Locate the cell with the specified text and output its (X, Y) center coordinate. 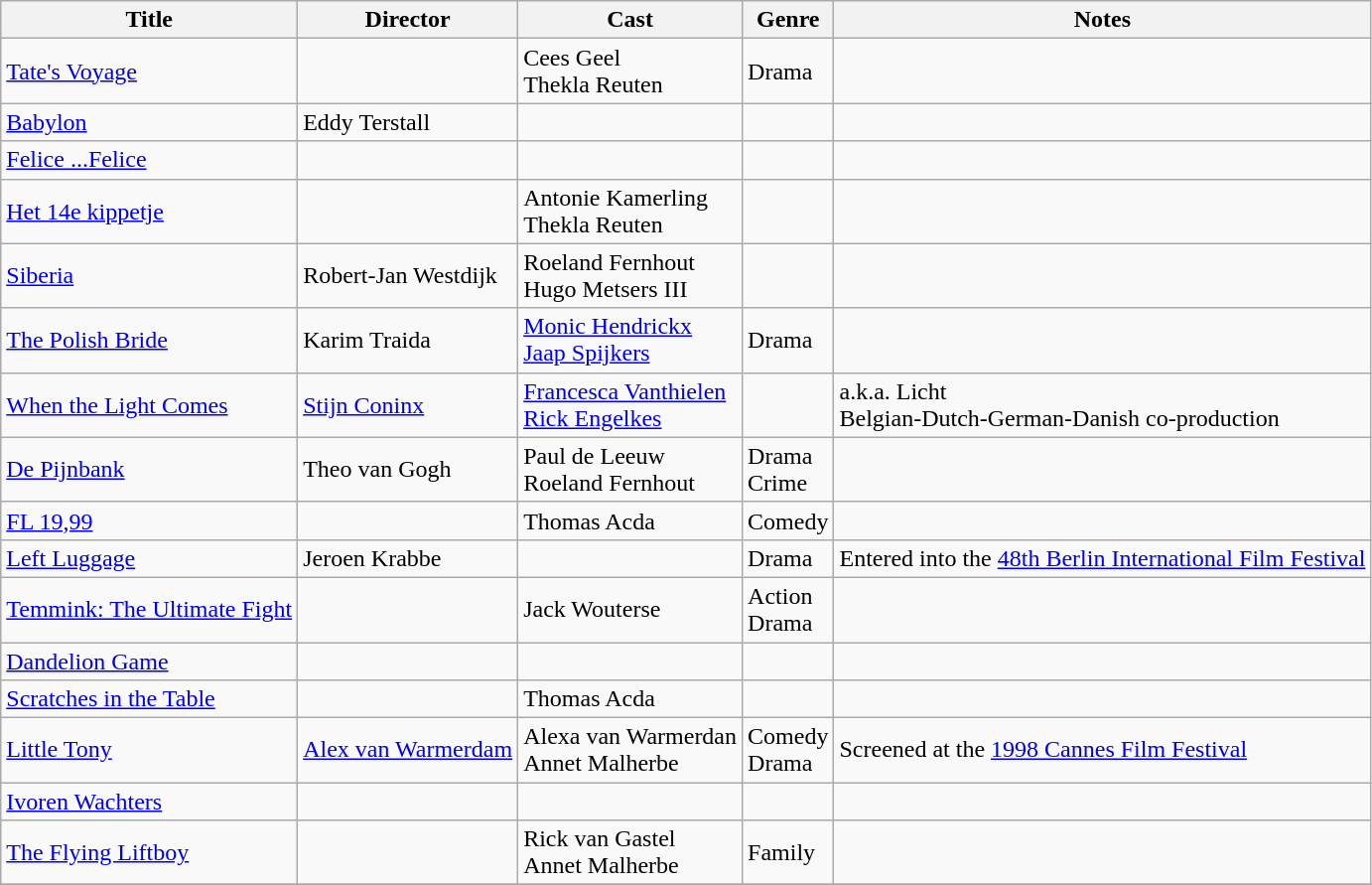
Alexa van WarmerdanAnnet Malherbe (630, 751)
Jeroen Krabbe (408, 558)
FL 19,99 (149, 520)
Eddy Terstall (408, 122)
Director (408, 20)
Jack Wouterse (630, 610)
Ivoren Wachters (149, 802)
Theo van Gogh (408, 469)
De Pijnbank (149, 469)
The Flying Liftboy (149, 852)
Family (788, 852)
Paul de LeeuwRoeland Fernhout (630, 469)
Scratches in the Table (149, 699)
Babylon (149, 122)
When the Light Comes (149, 405)
Little Tony (149, 751)
Francesca VanthielenRick Engelkes (630, 405)
Left Luggage (149, 558)
Antonie KamerlingThekla Reuten (630, 211)
ComedyDrama (788, 751)
Monic HendrickxJaap Spijkers (630, 340)
Cees GeelThekla Reuten (630, 72)
ActionDrama (788, 610)
Genre (788, 20)
The Polish Bride (149, 340)
Karim Traida (408, 340)
Rick van GastelAnnet Malherbe (630, 852)
Temmink: The Ultimate Fight (149, 610)
Het 14e kippetje (149, 211)
Comedy (788, 520)
DramaCrime (788, 469)
Roeland FernhoutHugo Metsers III (630, 276)
Felice ...Felice (149, 160)
Stijn Coninx (408, 405)
Entered into the 48th Berlin International Film Festival (1102, 558)
a.k.a. LichtBelgian-Dutch-German-Danish co-production (1102, 405)
Robert-Jan Westdijk (408, 276)
Dandelion Game (149, 661)
Screened at the 1998 Cannes Film Festival (1102, 751)
Siberia (149, 276)
Tate's Voyage (149, 72)
Title (149, 20)
Alex van Warmerdam (408, 751)
Notes (1102, 20)
Cast (630, 20)
